Return (x, y) of the center of cell containing provided text 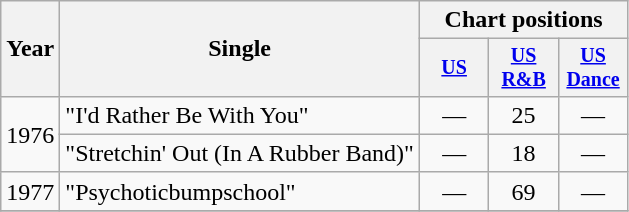
1977 (30, 191)
Chart positions (523, 20)
USDance (592, 68)
Year (30, 49)
US (454, 68)
USR&B (524, 68)
"I'd Rather Be With You" (240, 115)
69 (524, 191)
"Psychoticbumpschool" (240, 191)
1976 (30, 134)
25 (524, 115)
18 (524, 153)
Single (240, 49)
"Stretchin' Out (In A Rubber Band)" (240, 153)
